Pinpoint the cell where the given text exists, returning its [x, y] midpoint coordinate. 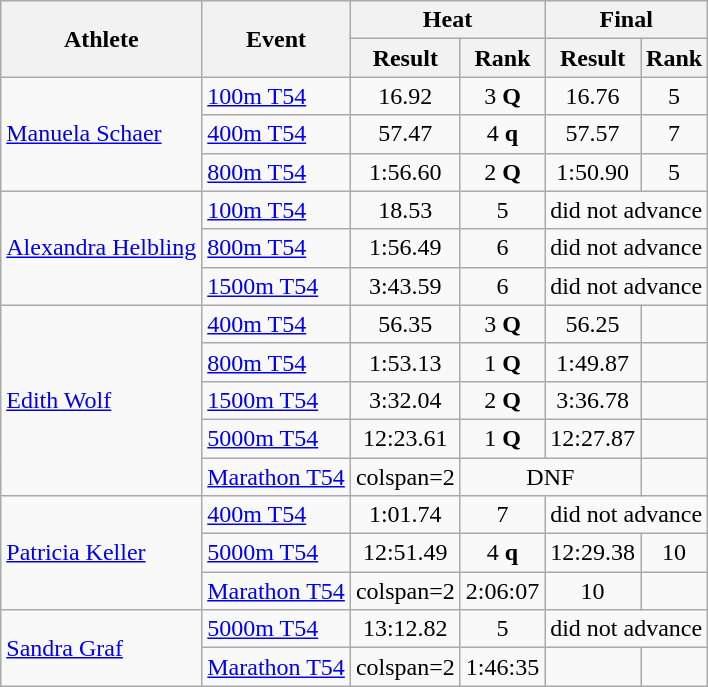
Manuela Schaer [102, 134]
1:49.87 [593, 362]
Event [276, 39]
Heat [447, 20]
2:06:07 [502, 591]
56.35 [405, 324]
Sandra Graf [102, 648]
1:53.13 [405, 362]
1:50.90 [593, 172]
18.53 [405, 210]
Edith Wolf [102, 400]
57.47 [405, 134]
3:32.04 [405, 400]
Alexandra Helbling [102, 248]
12:27.87 [593, 438]
16.92 [405, 96]
Patricia Keller [102, 553]
13:12.82 [405, 629]
12:29.38 [593, 553]
3:43.59 [405, 286]
1:46:35 [502, 667]
12:51.49 [405, 553]
DNF [550, 477]
1:56.49 [405, 248]
3:36.78 [593, 400]
Athlete [102, 39]
1:01.74 [405, 515]
56.25 [593, 324]
57.57 [593, 134]
16.76 [593, 96]
1:56.60 [405, 172]
12:23.61 [405, 438]
Final [626, 20]
